For the text-containing cell, return its midpoint in [x, y] coordinate format. 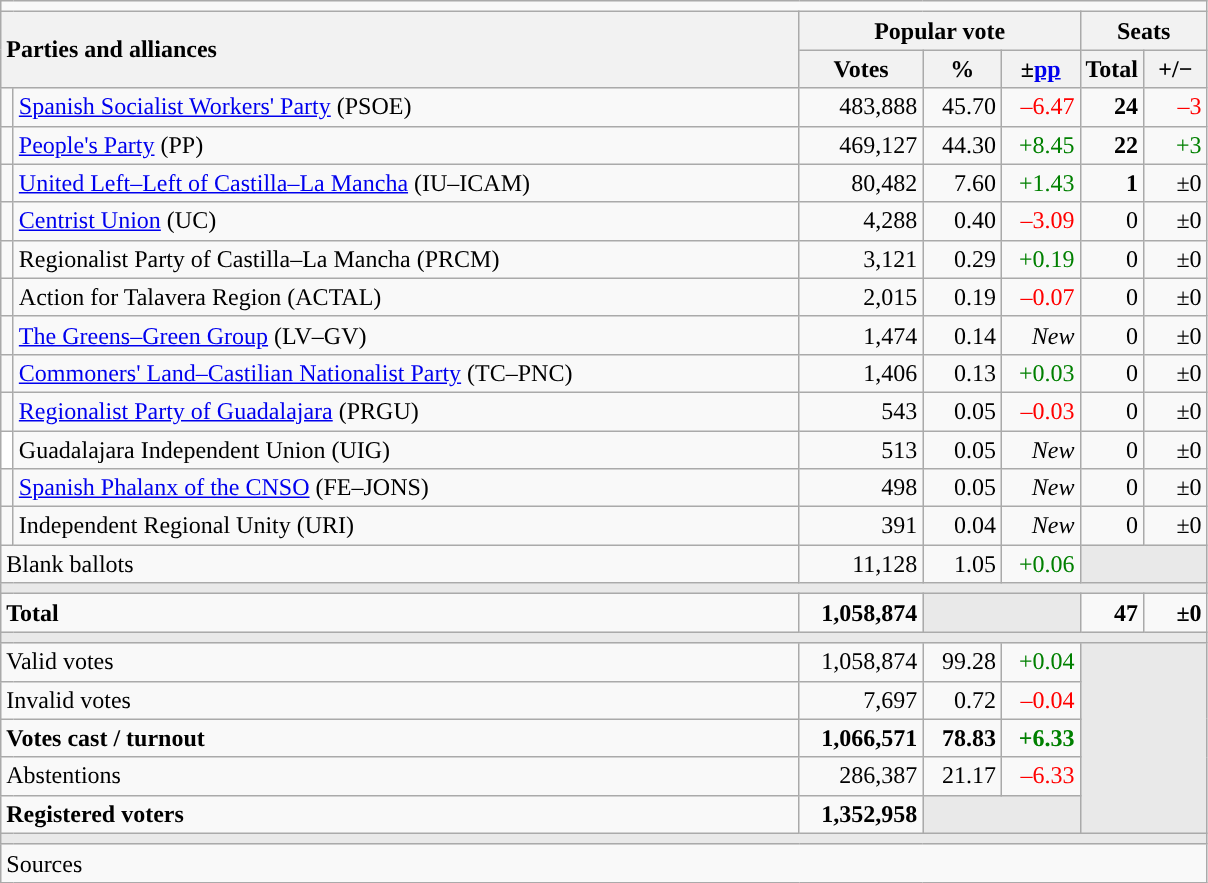
Blank ballots [400, 564]
286,387 [861, 776]
+8.45 [1040, 145]
Spanish Socialist Workers' Party (PSOE) [406, 107]
% [962, 69]
Commoners' Land–Castilian Nationalist Party (TC–PNC) [406, 373]
44.30 [962, 145]
Sources [604, 863]
Action for Talavera Region (ACTAL) [406, 297]
+3 [1176, 145]
543 [861, 411]
The Greens–Green Group (LV–GV) [406, 335]
0.29 [962, 259]
People's Party (PP) [406, 145]
Centrist Union (UC) [406, 221]
22 [1112, 145]
3,121 [861, 259]
80,482 [861, 183]
1,352,958 [861, 814]
483,888 [861, 107]
7.60 [962, 183]
+1.43 [1040, 183]
–3.09 [1040, 221]
24 [1112, 107]
+/− [1176, 69]
498 [861, 488]
±pp [1040, 69]
1,406 [861, 373]
Registered voters [400, 814]
1.05 [962, 564]
+0.04 [1040, 662]
2,015 [861, 297]
Regionalist Party of Guadalajara (PRGU) [406, 411]
0.04 [962, 526]
United Left–Left of Castilla–La Mancha (IU–ICAM) [406, 183]
Votes [861, 69]
1,066,571 [861, 738]
0.13 [962, 373]
+0.19 [1040, 259]
99.28 [962, 662]
+0.06 [1040, 564]
513 [861, 449]
0.72 [962, 700]
–6.47 [1040, 107]
45.70 [962, 107]
Abstentions [400, 776]
Valid votes [400, 662]
0.40 [962, 221]
–6.33 [1040, 776]
Spanish Phalanx of the CNSO (FE–JONS) [406, 488]
469,127 [861, 145]
Seats [1144, 31]
11,128 [861, 564]
–0.03 [1040, 411]
78.83 [962, 738]
Parties and alliances [400, 50]
Invalid votes [400, 700]
Popular vote [940, 31]
21.17 [962, 776]
4,288 [861, 221]
0.14 [962, 335]
1 [1112, 183]
Independent Regional Unity (URI) [406, 526]
7,697 [861, 700]
Regionalist Party of Castilla–La Mancha (PRCM) [406, 259]
–0.04 [1040, 700]
+6.33 [1040, 738]
Votes cast / turnout [400, 738]
1,474 [861, 335]
+0.03 [1040, 373]
0.19 [962, 297]
47 [1112, 613]
–3 [1176, 107]
Guadalajara Independent Union (UIG) [406, 449]
391 [861, 526]
–0.07 [1040, 297]
